Return (X, Y) of the center of cell containing provided text 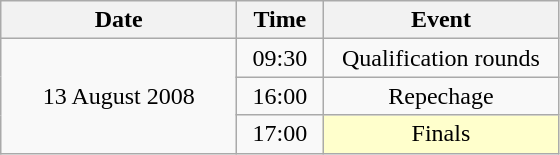
Time (280, 20)
Repechage (441, 96)
Finals (441, 134)
Event (441, 20)
17:00 (280, 134)
09:30 (280, 58)
16:00 (280, 96)
Qualification rounds (441, 58)
13 August 2008 (119, 96)
Date (119, 20)
